From the cell containing the given text, extract its center point as (x, y) coordinate. 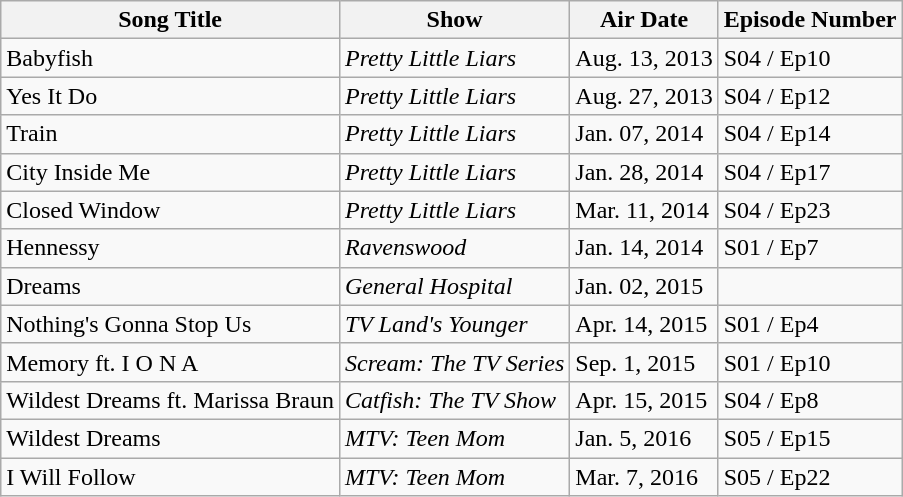
Apr. 15, 2015 (644, 400)
Aug. 13, 2013 (644, 58)
Wildest Dreams (170, 438)
Closed Window (170, 210)
Song Title (170, 20)
Nothing's Gonna Stop Us (170, 324)
Aug. 27, 2013 (644, 96)
S04 / Ep12 (810, 96)
General Hospital (454, 286)
I Will Follow (170, 477)
S04 / Ep14 (810, 134)
Yes It Do (170, 96)
Memory ft. I O N A (170, 362)
S01 / Ep4 (810, 324)
S04 / Ep23 (810, 210)
Jan. 5, 2016 (644, 438)
Air Date (644, 20)
Apr. 14, 2015 (644, 324)
Episode Number (810, 20)
S05 / Ep22 (810, 477)
Jan. 07, 2014 (644, 134)
S04 / Ep8 (810, 400)
S05 / Ep15 (810, 438)
S04 / Ep17 (810, 172)
Hennessy (170, 248)
Train (170, 134)
TV Land's Younger (454, 324)
Wildest Dreams ft. Marissa Braun (170, 400)
Jan. 02, 2015 (644, 286)
Mar. 11, 2014 (644, 210)
Mar. 7, 2016 (644, 477)
S01 / Ep10 (810, 362)
Babyfish (170, 58)
Sep. 1, 2015 (644, 362)
Show (454, 20)
Catfish: The TV Show (454, 400)
Scream: The TV Series (454, 362)
Jan. 14, 2014 (644, 248)
Dreams (170, 286)
Ravenswood (454, 248)
Jan. 28, 2014 (644, 172)
S04 / Ep10 (810, 58)
City Inside Me (170, 172)
S01 / Ep7 (810, 248)
